Find where the given text appears and provide that cell's center as (X, Y) coordinate. 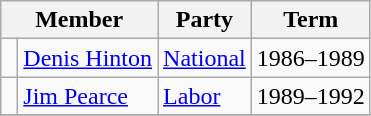
Member (80, 20)
Labor (205, 96)
Jim Pearce (88, 96)
National (205, 58)
1989–1992 (310, 96)
Denis Hinton (88, 58)
Term (310, 20)
1986–1989 (310, 58)
Party (205, 20)
